Output the [X, Y] coordinate of the center of the cell containing the given text.  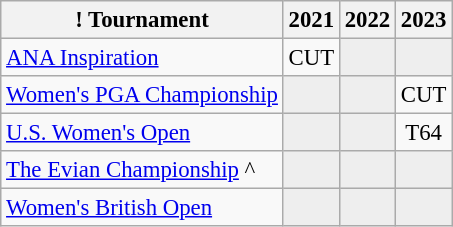
Women's British Open [142, 208]
! Tournament [142, 20]
T64 [424, 133]
ANA Inspiration [142, 58]
Women's PGA Championship [142, 95]
The Evian Championship ^ [142, 170]
2021 [311, 20]
2023 [424, 20]
U.S. Women's Open [142, 133]
2022 [367, 20]
